Scan for the cell matching the given text and deliver its (x, y) coordinate at center. 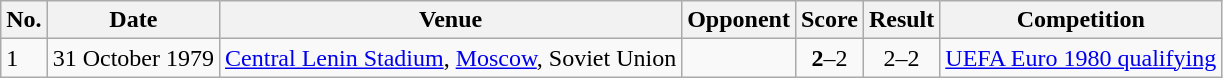
Central Lenin Stadium, Moscow, Soviet Union (451, 58)
UEFA Euro 1980 qualifying (1081, 58)
Date (133, 20)
1 (24, 58)
Competition (1081, 20)
Opponent (739, 20)
Result (901, 20)
Score (829, 20)
No. (24, 20)
31 October 1979 (133, 58)
Venue (451, 20)
